Capture the cell that displays the provided text and extract its (X, Y) central coordinate. 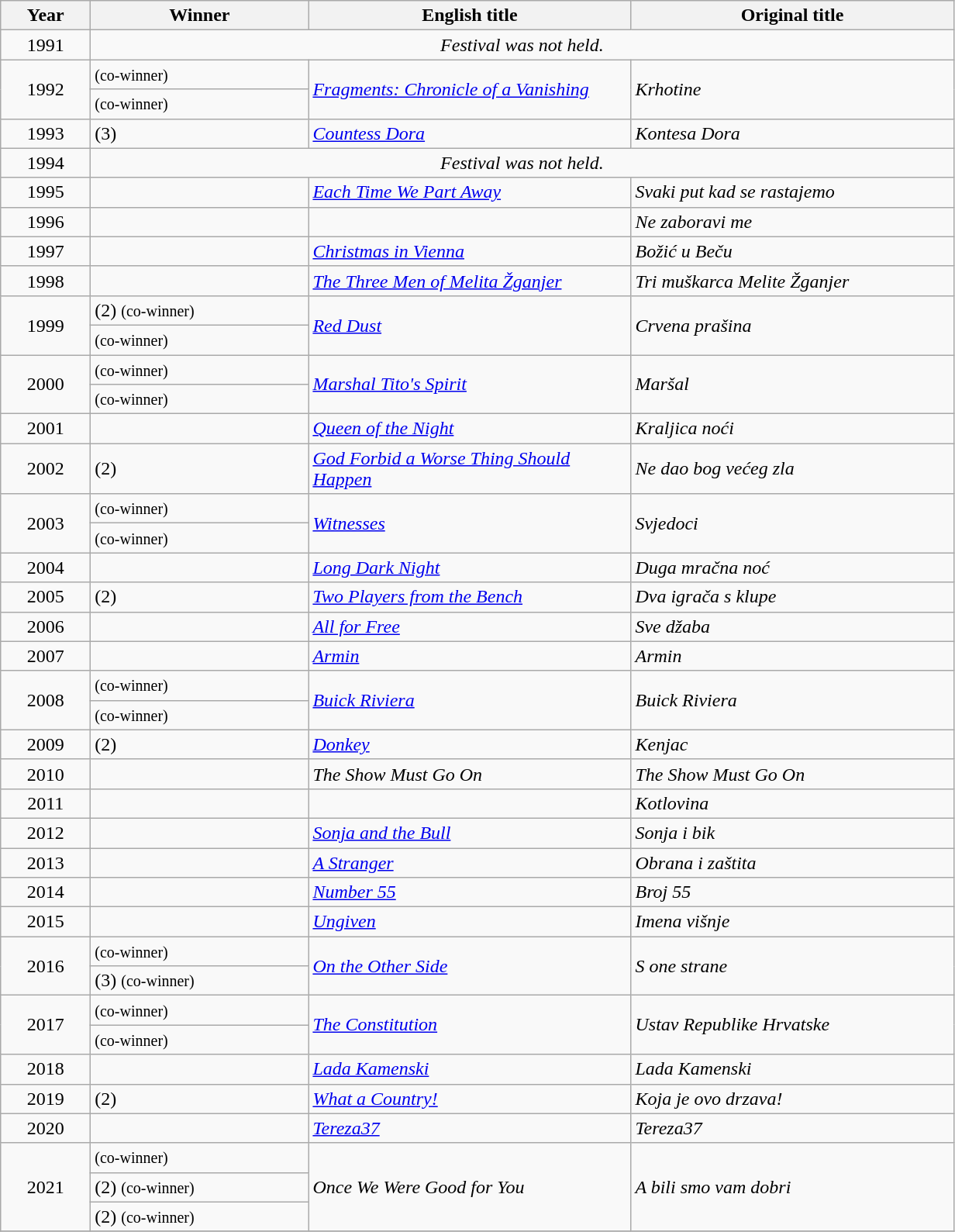
2007 (46, 656)
2009 (46, 744)
Red Dust (470, 325)
Ne dao bog većeg zla (792, 468)
2004 (46, 568)
Long Dark Night (470, 568)
Original title (792, 16)
1999 (46, 325)
English title (470, 16)
1992 (46, 89)
Crvena prašina (792, 325)
A Stranger (470, 863)
1998 (46, 281)
Sonja i bik (792, 833)
Božić u Beču (792, 251)
2010 (46, 774)
Kenjac (792, 744)
Duga mračna noć (792, 568)
1994 (46, 163)
2008 (46, 700)
2020 (46, 1128)
The Constitution (470, 1025)
On the Other Side (470, 966)
2012 (46, 833)
What a Country! (470, 1099)
(3) (200, 133)
A bili smo vam dobri (792, 1187)
2017 (46, 1025)
Dva igrača s klupe (792, 597)
2006 (46, 626)
1997 (46, 251)
1991 (46, 45)
Tri muškarca Melite Žganjer (792, 281)
1995 (46, 192)
2015 (46, 922)
Marshal Tito's Spirit (470, 385)
Number 55 (470, 892)
All for Free (470, 626)
Koja je ovo drzava! (792, 1099)
2018 (46, 1069)
2013 (46, 863)
Each Time We Part Away (470, 192)
Sonja and the Bull (470, 833)
Kotlovina (792, 803)
2014 (46, 892)
Once We Were Good for You (470, 1187)
Broj 55 (792, 892)
Kraljica noći (792, 429)
Ustav Republike Hrvatske (792, 1025)
2019 (46, 1099)
Witnesses (470, 523)
1996 (46, 222)
Kontesa Dora (792, 133)
Ne zaboravi me (792, 222)
Countess Dora (470, 133)
(3) (co-winner) (200, 981)
Krhotine (792, 89)
2001 (46, 429)
God Forbid a Worse Thing Should Happen (470, 468)
2000 (46, 385)
Fragments: Chronicle of a Vanishing (470, 89)
Obrana i zaštita (792, 863)
Svaki put kad se rastajemo (792, 192)
2016 (46, 966)
2011 (46, 803)
Imena višnje (792, 922)
Svjedoci (792, 523)
S one strane (792, 966)
2003 (46, 523)
Christmas in Vienna (470, 251)
1993 (46, 133)
2005 (46, 597)
Queen of the Night (470, 429)
Two Players from the Bench (470, 597)
Year (46, 16)
2002 (46, 468)
Donkey (470, 744)
The Three Men of Melita Žganjer (470, 281)
Maršal (792, 385)
Sve džaba (792, 626)
Ungiven (470, 922)
2021 (46, 1187)
Winner (200, 16)
